Locate the cell with the specified text and output its [x, y] center coordinate. 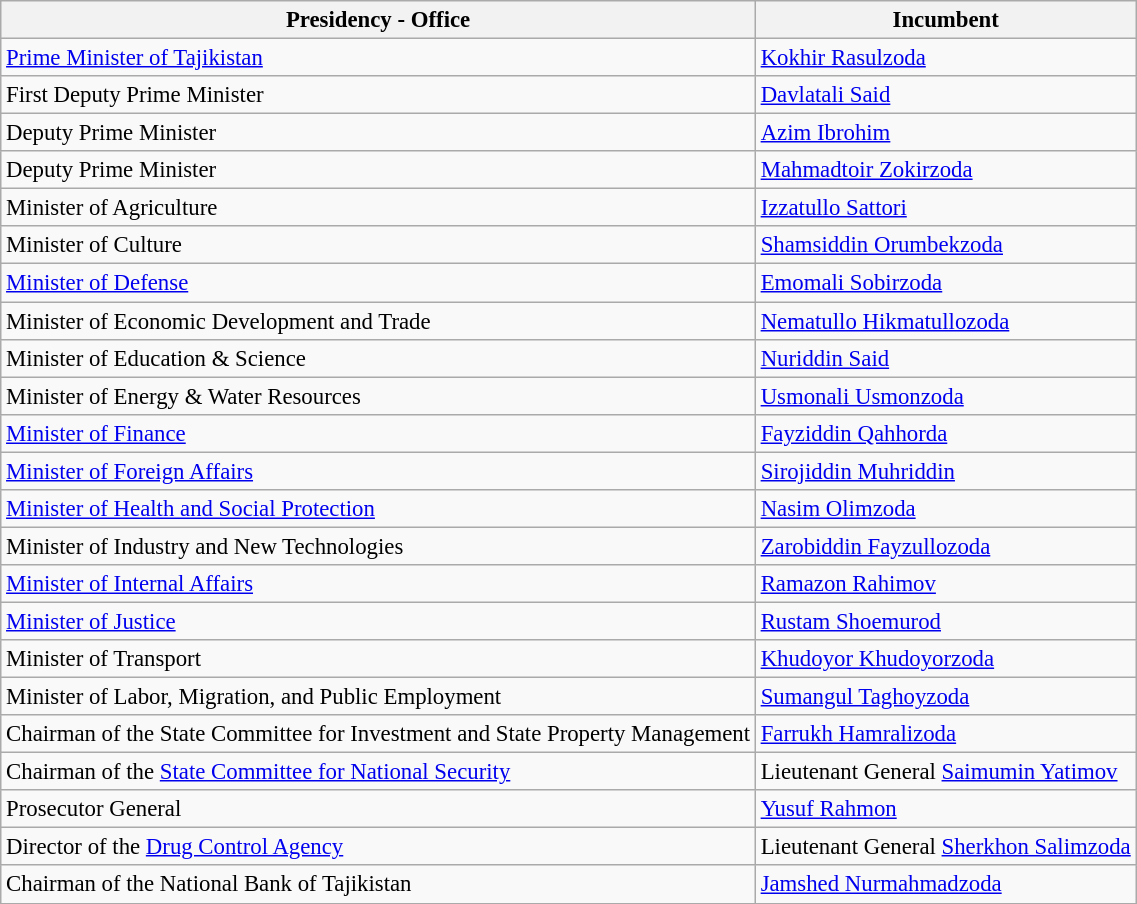
Director of the Drug Control Agency [378, 847]
Ramazon Rahimov [946, 584]
Sirojiddin Muhriddin [946, 471]
Presidency - Office [378, 20]
Prosecutor General [378, 809]
Minister of Foreign Affairs [378, 471]
Jamshed Nurmahmadzoda [946, 885]
Kokhir Rasulzoda [946, 58]
Farrukh Hamralizoda [946, 734]
Minister of Energy & Water Resources [378, 396]
Chairman of the National Bank of Tajikistan [378, 885]
Incumbent [946, 20]
Shamsiddin Orumbekzoda [946, 245]
Khudoyor Khudoyorzoda [946, 659]
Nematullo Hikmatullozoda [946, 321]
Prime Minister of Tajikistan [378, 58]
Azim Ibrohim [946, 133]
Minister of Education & Science [378, 358]
Rustam Shoemurod [946, 621]
Usmonali Usmonzoda [946, 396]
Minister of Justice [378, 621]
Minister of Agriculture [378, 208]
Minister of Finance [378, 433]
Chairman of the State Committee for National Security [378, 772]
Izzatullo Sattori [946, 208]
Minister of Economic Development and Trade [378, 321]
Nasim Olimzoda [946, 509]
Nuriddin Said [946, 358]
Minister of Labor, Migration, and Public Employment [378, 697]
Sumangul Taghoyzoda [946, 697]
Minister of Defense [378, 283]
Minister of Health and Social Protection [378, 509]
Mahmadtoir Zokirzoda [946, 170]
Minister of Culture [378, 245]
Zarobiddin Fayzullozoda [946, 546]
Lieutenant General Saimumin Yatimov [946, 772]
Minister of Internal Affairs [378, 584]
Emomali Sobirzoda [946, 283]
Chairman of the State Committee for Investment and State Property Management [378, 734]
Minister of Transport [378, 659]
Lieutenant General Sherkhon Salimzoda [946, 847]
Fayziddin Qahhorda [946, 433]
Minister of Industry and New Technologies [378, 546]
First Deputy Prime Minister [378, 95]
Davlatali Said [946, 95]
Yusuf Rahmon [946, 809]
